Pinpoint the cell where the given text exists, returning its [x, y] midpoint coordinate. 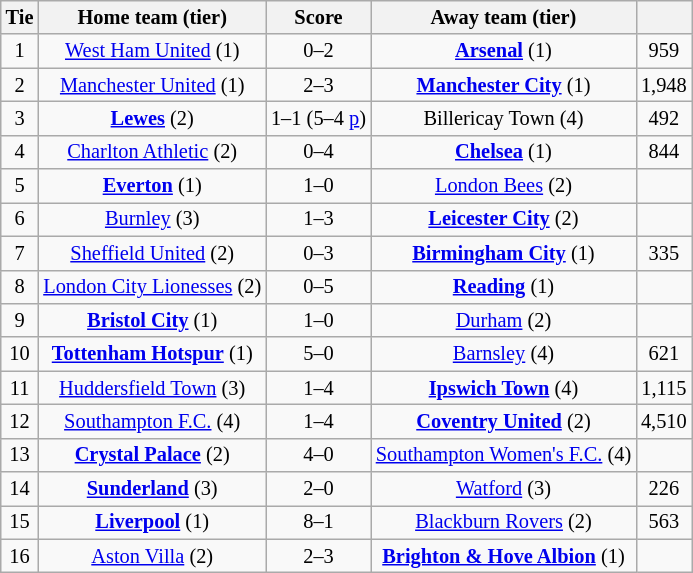
563 [664, 522]
8–1 [318, 522]
1,115 [664, 388]
2 [20, 85]
Away team (tier) [504, 17]
3 [20, 118]
Crystal Palace (2) [152, 455]
Birmingham City (1) [504, 253]
Southampton F.C. (4) [152, 421]
Billericay Town (4) [504, 118]
1,948 [664, 85]
0–5 [318, 287]
959 [664, 51]
Home team (tier) [152, 17]
7 [20, 253]
11 [20, 388]
Huddersfield Town (3) [152, 388]
0–4 [318, 152]
Blackburn Rovers (2) [504, 522]
13 [20, 455]
621 [664, 354]
1 [20, 51]
Charlton Athletic (2) [152, 152]
Score [318, 17]
5–0 [318, 354]
6 [20, 219]
4,510 [664, 421]
Aston Villa (2) [152, 556]
Durham (2) [504, 320]
Lewes (2) [152, 118]
1–3 [318, 219]
Manchester City (1) [504, 85]
4 [20, 152]
Watford (3) [504, 489]
226 [664, 489]
Bristol City (1) [152, 320]
12 [20, 421]
492 [664, 118]
Chelsea (1) [504, 152]
Manchester United (1) [152, 85]
Sunderland (3) [152, 489]
0–2 [318, 51]
0–3 [318, 253]
Tie [20, 17]
10 [20, 354]
Leicester City (2) [504, 219]
Barnsley (4) [504, 354]
Everton (1) [152, 186]
Burnley (3) [152, 219]
4–0 [318, 455]
844 [664, 152]
Sheffield United (2) [152, 253]
West Ham United (1) [152, 51]
14 [20, 489]
9 [20, 320]
Coventry United (2) [504, 421]
5 [20, 186]
Tottenham Hotspur (1) [152, 354]
Southampton Women's F.C. (4) [504, 455]
Brighton & Hove Albion (1) [504, 556]
8 [20, 287]
London Bees (2) [504, 186]
Liverpool (1) [152, 522]
Ipswich Town (4) [504, 388]
15 [20, 522]
16 [20, 556]
Arsenal (1) [504, 51]
Reading (1) [504, 287]
2–0 [318, 489]
1–1 (5–4 p) [318, 118]
335 [664, 253]
London City Lionesses (2) [152, 287]
